Return (x, y) of the center of cell containing provided text 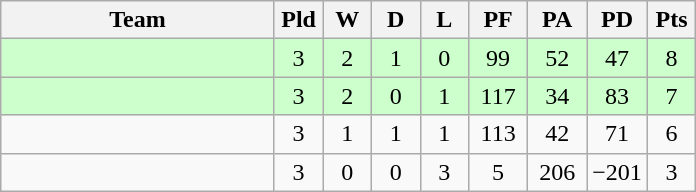
117 (498, 96)
D (396, 20)
34 (558, 96)
Team (138, 20)
8 (672, 58)
6 (672, 134)
42 (558, 134)
L (444, 20)
PF (498, 20)
5 (498, 172)
Pld (298, 20)
71 (618, 134)
PD (618, 20)
83 (618, 96)
7 (672, 96)
47 (618, 58)
113 (498, 134)
W (348, 20)
52 (558, 58)
99 (498, 58)
PA (558, 20)
Pts (672, 20)
−201 (618, 172)
206 (558, 172)
